Return [x, y] of the center of cell containing provided text 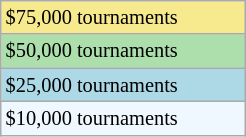
$25,000 tournaments [124, 85]
$75,000 tournaments [124, 17]
$10,000 tournaments [124, 118]
$50,000 tournaments [124, 51]
